Find where the given text appears and provide that cell's center as [X, Y] coordinate. 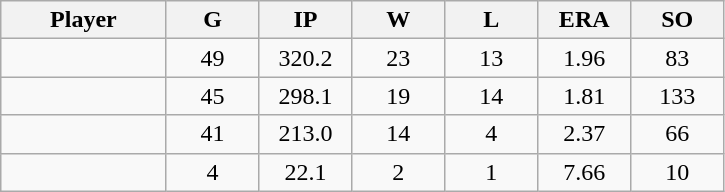
7.66 [584, 172]
2 [398, 172]
W [398, 20]
133 [678, 96]
1.96 [584, 58]
L [492, 20]
ERA [584, 20]
49 [212, 58]
2.37 [584, 134]
298.1 [306, 96]
13 [492, 58]
45 [212, 96]
IP [306, 20]
19 [398, 96]
10 [678, 172]
G [212, 20]
23 [398, 58]
SO [678, 20]
Player [84, 20]
66 [678, 134]
22.1 [306, 172]
320.2 [306, 58]
83 [678, 58]
1 [492, 172]
41 [212, 134]
213.0 [306, 134]
1.81 [584, 96]
